Detect which cell encompasses the target text, then output its (X, Y) center coordinate. 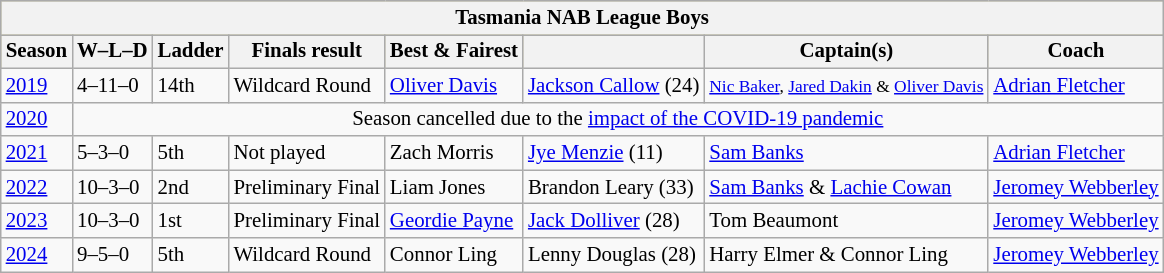
4–11–0 (112, 85)
Coach (1076, 52)
2024 (36, 255)
Liam Jones (454, 187)
2019 (36, 85)
Brandon Leary (33) (614, 187)
2nd (191, 187)
2020 (36, 119)
Tasmania NAB League Boys (582, 18)
Harry Elmer & Connor Ling (846, 255)
Oliver Davis (454, 85)
1st (191, 221)
Not played (307, 153)
Connor Ling (454, 255)
Ladder (191, 52)
Sam Banks (846, 153)
14th (191, 85)
Geordie Payne (454, 221)
5–3–0 (112, 153)
2022 (36, 187)
2021 (36, 153)
Tom Beaumont (846, 221)
Lenny Douglas (28) (614, 255)
Best & Fairest (454, 52)
Captain(s) (846, 52)
W–L–D (112, 52)
Jackson Callow (24) (614, 85)
Jack Dolliver (28) (614, 221)
Nic Baker, Jared Dakin & Oliver Davis (846, 85)
Finals result (307, 52)
9–5–0 (112, 255)
Season cancelled due to the impact of the COVID-19 pandemic (618, 119)
Sam Banks & Lachie Cowan (846, 187)
2023 (36, 221)
Zach Morris (454, 153)
Season (36, 52)
Jye Menzie (11) (614, 153)
